Identify which cell holds the provided text, then report its [x, y] central coordinate. 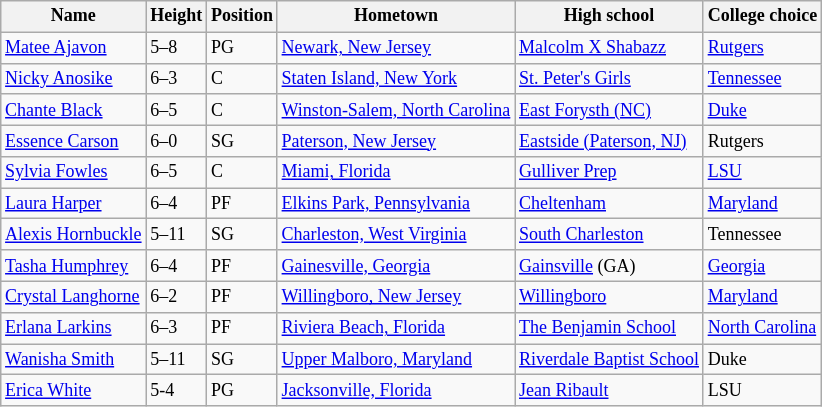
East Forysth (NC) [610, 110]
Laura Harper [74, 204]
Paterson, New Jersey [396, 140]
Willingboro, New Jersey [396, 296]
6–0 [176, 140]
St. Peter's Girls [610, 78]
Gainesville, Georgia [396, 266]
5-4 [176, 390]
Cheltenham [610, 204]
5–8 [176, 48]
Sylvia Fowles [74, 172]
Crystal Langhorne [74, 296]
Alexis Hornbuckle [74, 234]
Chante Black [74, 110]
Erica White [74, 390]
Malcolm X Shabazz [610, 48]
Willingboro [610, 296]
Riverdale Baptist School [610, 360]
Upper Malboro, Maryland [396, 360]
Wanisha Smith [74, 360]
6–2 [176, 296]
North Carolina [762, 328]
Jean Ribault [610, 390]
Name [74, 16]
Tasha Humphrey [74, 266]
Essence Carson [74, 140]
Gainsville (GA) [610, 266]
Position [242, 16]
Georgia [762, 266]
Gulliver Prep [610, 172]
Erlana Larkins [74, 328]
The Benjamin School [610, 328]
Miami, Florida [396, 172]
Nicky Anosike [74, 78]
Riviera Beach, Florida [396, 328]
Elkins Park, Pennsylvania [396, 204]
Newark, New Jersey [396, 48]
Staten Island, New York [396, 78]
Eastside (Paterson, NJ) [610, 140]
South Charleston [610, 234]
College choice [762, 16]
Jacksonville, Florida [396, 390]
High school [610, 16]
Charleston, West Virginia [396, 234]
Hometown [396, 16]
Height [176, 16]
Matee Ajavon [74, 48]
Winston-Salem, North Carolina [396, 110]
